Output the (X, Y) coordinate of the center of the cell containing the given text.  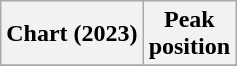
Chart (2023) (72, 34)
Peakposition (189, 34)
